Pinpoint the cell where the given text exists, returning its (X, Y) midpoint coordinate. 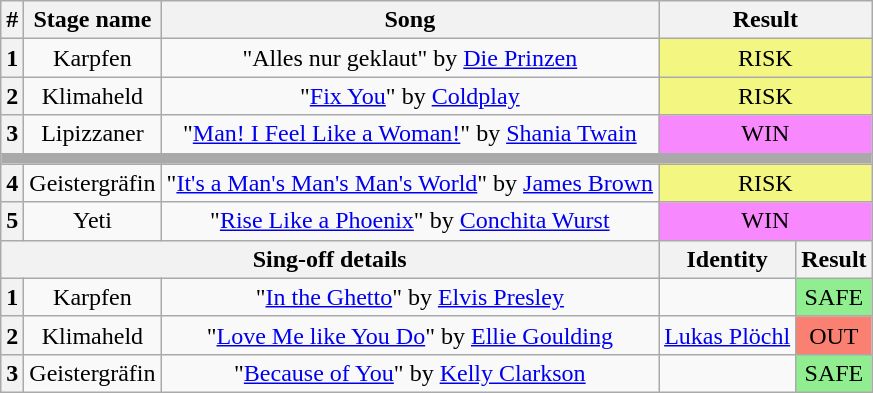
OUT (834, 335)
"Alles nur geklaut" by Die Prinzen (410, 58)
4 (12, 183)
5 (12, 221)
"Love Me like You Do" by Ellie Goulding (410, 335)
Identity (728, 259)
Song (410, 20)
Lukas Plöchl (728, 335)
Sing-off details (330, 259)
"Fix You" by Coldplay (410, 96)
"In the Ghetto" by Elvis Presley (410, 297)
"Man! I Feel Like a Woman!" by Shania Twain (410, 134)
"Because of You" by Kelly Clarkson (410, 373)
# (12, 20)
Yeti (92, 221)
Lipizzaner (92, 134)
Stage name (92, 20)
"It's a Man's Man's Man's World" by James Brown (410, 183)
"Rise Like a Phoenix" by Conchita Wurst (410, 221)
